Capture the cell that displays the provided text and extract its (x, y) central coordinate. 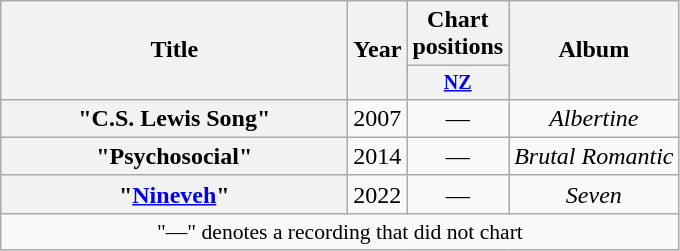
2007 (378, 118)
2014 (378, 156)
2022 (378, 194)
Chart positions (458, 34)
Seven (594, 194)
"Psychosocial" (174, 156)
Albertine (594, 118)
"—" denotes a recording that did not chart (340, 231)
"Nineveh" (174, 194)
Brutal Romantic (594, 156)
Album (594, 50)
"C.S. Lewis Song" (174, 118)
NZ (458, 82)
Title (174, 50)
Year (378, 50)
